Output the (X, Y) coordinate of the center of the cell containing the given text.  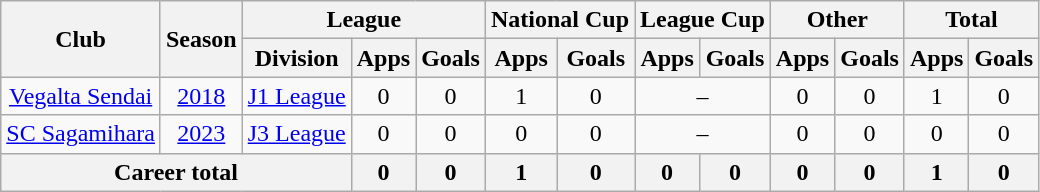
Club (81, 39)
League (364, 20)
J1 League (296, 96)
Vegalta Sendai (81, 96)
Other (837, 20)
Division (296, 58)
Total (971, 20)
Career total (176, 172)
League Cup (703, 20)
Season (201, 39)
SC Sagamihara (81, 134)
J3 League (296, 134)
2018 (201, 96)
National Cup (560, 20)
2023 (201, 134)
